From the cell containing the given text, extract its center point as [X, Y] coordinate. 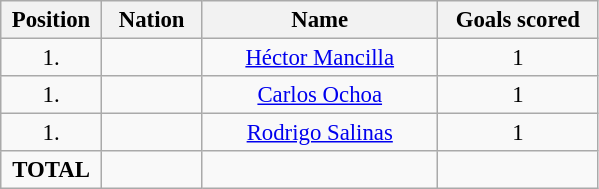
Nation [152, 20]
Position [52, 20]
Goals scored [518, 20]
TOTAL [52, 170]
Rodrigo Salinas [320, 133]
Carlos Ochoa [320, 95]
Héctor Mancilla [320, 58]
Name [320, 20]
